Return (x, y) of the center of cell containing provided text 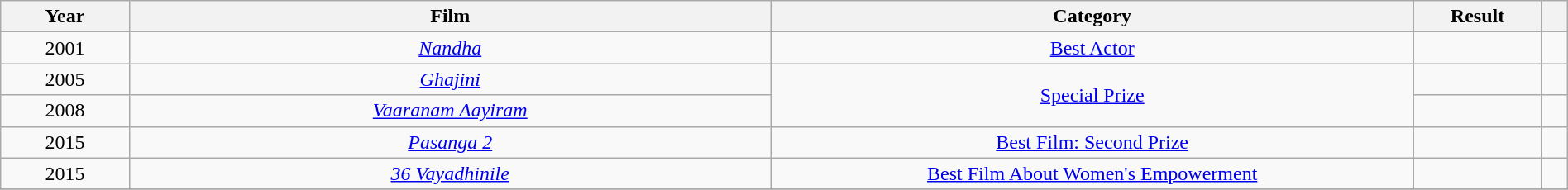
Special Prize (1092, 95)
Result (1477, 17)
Year (65, 17)
Category (1092, 17)
36 Vayadhinile (450, 173)
Best Film: Second Prize (1092, 142)
Best Film About Women's Empowerment (1092, 173)
2005 (65, 79)
Film (450, 17)
Vaaranam Aayiram (450, 111)
Best Actor (1092, 48)
Pasanga 2 (450, 142)
Ghajini (450, 79)
2008 (65, 111)
2001 (65, 48)
Nandha (450, 48)
